Find where the given text appears and provide that cell's center as (X, Y) coordinate. 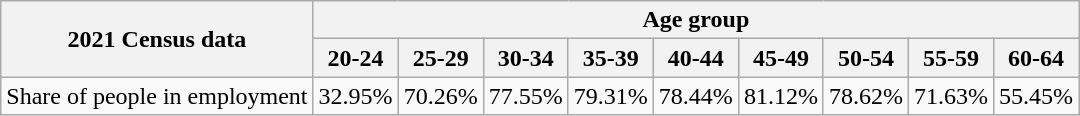
20-24 (356, 58)
55.45% (1036, 96)
78.62% (866, 96)
30-34 (526, 58)
50-54 (866, 58)
45-49 (780, 58)
Age group (696, 20)
25-29 (440, 58)
Share of people in employment (157, 96)
78.44% (696, 96)
32.95% (356, 96)
77.55% (526, 96)
60-64 (1036, 58)
71.63% (950, 96)
81.12% (780, 96)
70.26% (440, 96)
40-44 (696, 58)
2021 Census data (157, 39)
35-39 (610, 58)
79.31% (610, 96)
55-59 (950, 58)
